Return the [x, y] coordinate for the center point of the cell that contains the specified text.  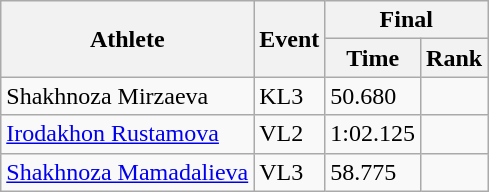
Event [290, 39]
58.775 [373, 172]
VL2 [290, 134]
KL3 [290, 96]
Shakhnoza Mirzaeva [128, 96]
Athlete [128, 39]
Rank [454, 58]
Shakhnoza Mamadalieva [128, 172]
Irodakhon Rustamova [128, 134]
Final [406, 20]
1:02.125 [373, 134]
50.680 [373, 96]
VL3 [290, 172]
Time [373, 58]
